Extract the (X, Y) coordinate from the center of the cell holding the provided text.  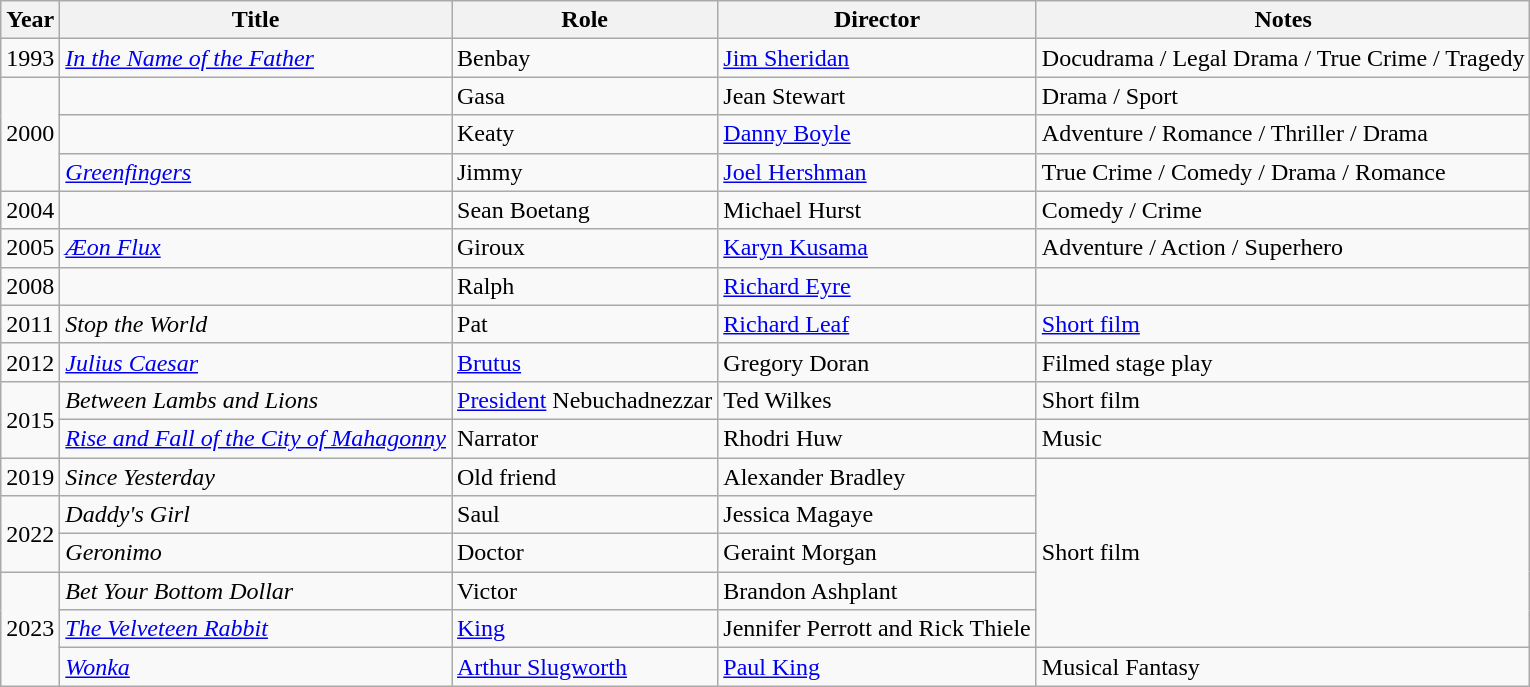
Rhodri Huw (878, 438)
King (585, 629)
Since Yesterday (256, 477)
Musical Fantasy (1283, 667)
Danny Boyle (878, 134)
2004 (30, 210)
Alexander Bradley (878, 477)
Julius Caesar (256, 362)
Bet Your Bottom Dollar (256, 591)
Filmed stage play (1283, 362)
Docudrama / Legal Drama / True Crime / Tragedy (1283, 58)
Year (30, 20)
Between Lambs and Lions (256, 400)
2015 (30, 419)
Saul (585, 515)
Jim Sheridan (878, 58)
Ralph (585, 286)
2011 (30, 324)
Benbay (585, 58)
Keaty (585, 134)
Narrator (585, 438)
Stop the World (256, 324)
Doctor (585, 553)
Æon Flux (256, 248)
Old friend (585, 477)
Jimmy (585, 172)
Jessica Magaye (878, 515)
Richard Leaf (878, 324)
Jean Stewart (878, 96)
Jennifer Perrott and Rick Thiele (878, 629)
In the Name of the Father (256, 58)
Director (878, 20)
Ted Wilkes (878, 400)
Wonka (256, 667)
Joel Hershman (878, 172)
Brandon Ashplant (878, 591)
Daddy's Girl (256, 515)
Music (1283, 438)
Drama / Sport (1283, 96)
Greenfingers (256, 172)
Title (256, 20)
Rise and Fall of the City of Mahagonny (256, 438)
Gregory Doran (878, 362)
2000 (30, 134)
Brutus (585, 362)
2023 (30, 629)
Arthur Slugworth (585, 667)
Richard Eyre (878, 286)
President Nebuchadnezzar (585, 400)
Paul King (878, 667)
Sean Boetang (585, 210)
True Crime / Comedy / Drama / Romance (1283, 172)
Notes (1283, 20)
Adventure / Romance / Thriller / Drama (1283, 134)
Victor (585, 591)
Pat (585, 324)
Gasa (585, 96)
Adventure / Action / Superhero (1283, 248)
Role (585, 20)
The Velveteen Rabbit (256, 629)
Comedy / Crime (1283, 210)
2022 (30, 534)
Geraint Morgan (878, 553)
Geronimo (256, 553)
Giroux (585, 248)
2008 (30, 286)
1993 (30, 58)
2012 (30, 362)
Michael Hurst (878, 210)
Karyn Kusama (878, 248)
2005 (30, 248)
2019 (30, 477)
